Capture the cell that displays the provided text and extract its (X, Y) central coordinate. 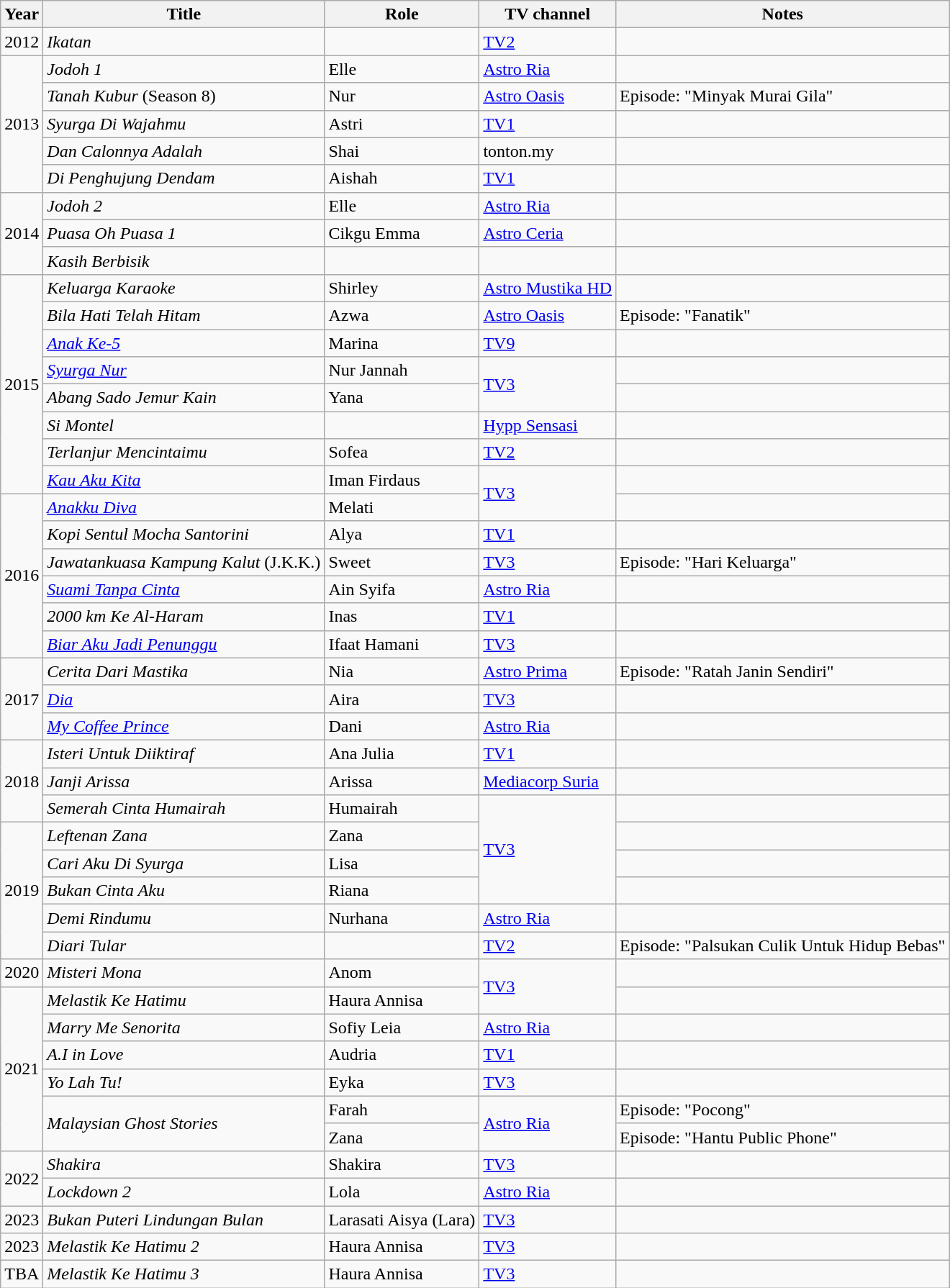
Melati (402, 507)
A.I in Love (184, 1055)
Anakku Diva (184, 507)
Episode: "Pocong" (783, 1110)
Mediacorp Suria (548, 781)
Cari Aku Di Syurga (184, 863)
Episode: "Hantu Public Phone" (783, 1137)
Sweet (402, 562)
2019 (22, 891)
Nurhana (402, 918)
Episode: "Hari Keluarga" (783, 562)
Humairah (402, 809)
Lisa (402, 863)
Kopi Sentul Mocha Santorini (184, 535)
Alya (402, 535)
Iman Firdaus (402, 480)
Anak Ke-5 (184, 343)
Larasati Aisya (Lara) (402, 1220)
Semerah Cinta Humairah (184, 809)
Bukan Puteri Lindungan Bulan (184, 1220)
Inas (402, 617)
Episode: "Minyak Murai Gila" (783, 96)
Terlanjur Mencintaimu (184, 453)
Hypp Sensasi (548, 425)
Shirley (402, 288)
Suami Tanpa Cinta (184, 589)
Janji Arissa (184, 781)
Yana (402, 398)
Isteri Untuk Diiktiraf (184, 753)
2015 (22, 384)
2000 km Ke Al-Haram (184, 617)
Tanah Kubur (Season 8) (184, 96)
Farah (402, 1110)
Puasa Oh Puasa 1 (184, 233)
TBA (22, 1274)
Malaysian Ghost Stories (184, 1123)
2020 (22, 973)
Notes (783, 14)
Nia (402, 671)
Eyka (402, 1082)
Bukan Cinta Aku (184, 891)
Dia (184, 699)
Melastik Ke Hatimu 3 (184, 1274)
Aira (402, 699)
Keluarga Karaoke (184, 288)
Si Montel (184, 425)
Astro Ceria (548, 233)
Melastik Ke Hatimu (184, 1000)
Ain Syifa (402, 589)
2022 (22, 1178)
Lockdown 2 (184, 1192)
Sofiy Leia (402, 1028)
Arissa (402, 781)
Syurga Nur (184, 371)
Astro Prima (548, 671)
Demi Rindumu (184, 918)
Misteri Mona (184, 973)
Syurga Di Wajahmu (184, 124)
Cikgu Emma (402, 233)
Nur Jannah (402, 371)
Kasih Berbisik (184, 260)
Azwa (402, 315)
Episode: "Ratah Janin Sendiri" (783, 671)
2014 (22, 233)
Shai (402, 151)
Jodoh 2 (184, 206)
Ikatan (184, 42)
Bila Hati Telah Hitam (184, 315)
Nur (402, 96)
Leftenan Zana (184, 836)
Astri (402, 124)
Biar Aku Jadi Penunggu (184, 644)
Episode: "Palsukan Culik Untuk Hidup Bebas" (783, 945)
My Coffee Prince (184, 726)
Year (22, 14)
tonton.my (548, 151)
2013 (22, 124)
Marina (402, 343)
Kau Aku Kita (184, 480)
Cerita Dari Mastika (184, 671)
Jawatankuasa Kampung Kalut (J.K.K.) (184, 562)
TV9 (548, 343)
Ifaat Hamani (402, 644)
Anom (402, 973)
2017 (22, 699)
2012 (22, 42)
Dan Calonnya Adalah (184, 151)
Episode: "Fanatik" (783, 315)
Audria (402, 1055)
Marry Me Senorita (184, 1028)
Aishah (402, 178)
Yo Lah Tu! (184, 1082)
Di Penghujung Dendam (184, 178)
Abang Sado Jemur Kain (184, 398)
Diari Tular (184, 945)
TV channel (548, 14)
2021 (22, 1069)
Jodoh 1 (184, 69)
Lola (402, 1192)
Melastik Ke Hatimu 2 (184, 1247)
Title (184, 14)
Riana (402, 891)
Ana Julia (402, 753)
Sofea (402, 453)
Astro Mustika HD (548, 288)
Dani (402, 726)
Role (402, 14)
2016 (22, 576)
2018 (22, 781)
